Find where the given text appears and provide that cell's center as (x, y) coordinate. 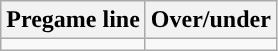
Pregame line (74, 20)
Over/under (210, 20)
